For the text-containing cell, return its midpoint in (x, y) coordinate format. 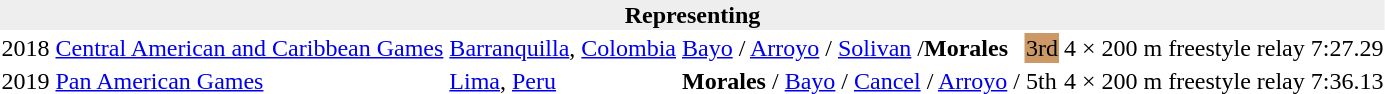
Central American and Caribbean Games (250, 48)
Representing (692, 15)
2018 (26, 48)
4 × 200 m freestyle relay (1184, 48)
3rd (1042, 48)
7:27.29 (1347, 48)
Bayo / Arroyo / Solivan /Morales (850, 48)
Barranquilla, Colombia (563, 48)
